Capture the cell that displays the provided text and extract its (X, Y) central coordinate. 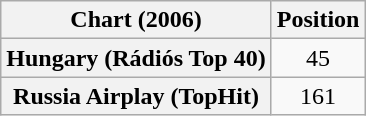
Hungary (Rádiós Top 40) (136, 58)
Russia Airplay (TopHit) (136, 96)
161 (318, 96)
Position (318, 20)
Chart (2006) (136, 20)
45 (318, 58)
